Output the [X, Y] coordinate of the center of the cell containing the given text.  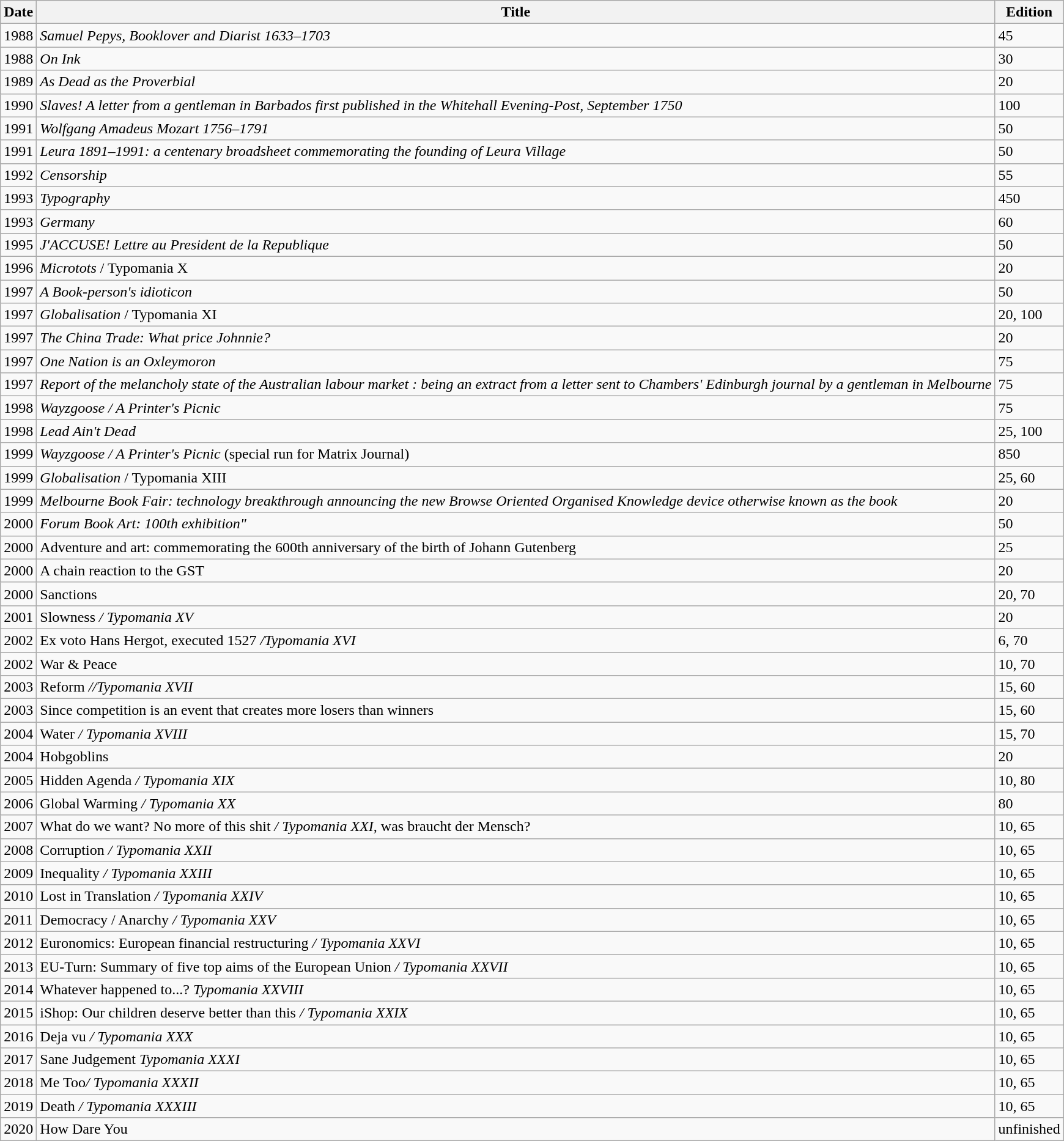
J'ACCUSE! Lettre au President de la Republique [516, 245]
30 [1029, 59]
Global Warming / Typomania XX [516, 803]
10, 80 [1029, 780]
1989 [18, 82]
War & Peace [516, 663]
55 [1029, 175]
2005 [18, 780]
Deja vu / Typomania XXX [516, 1036]
Samuel Pepys, Booklover and Diarist 1633–1703 [516, 35]
25 [1029, 547]
Globalisation / Typomania XI [516, 315]
Reform //Typomania XVII [516, 687]
Leura 1891–1991: a centenary broadsheet commemorating the founding of Leura Village [516, 152]
2011 [18, 920]
Me Too/ Typomania XXXII [516, 1083]
2010 [18, 896]
100 [1029, 105]
Slowness / Typomania XV [516, 617]
Inequality / Typomania XXIII [516, 873]
2009 [18, 873]
On Ink [516, 59]
2012 [18, 943]
Adventure and art: commemorating the 600th anniversary of the birth of Johann Gutenberg [516, 547]
Edition [1029, 12]
2007 [18, 827]
2014 [18, 989]
2015 [18, 1013]
1992 [18, 175]
1996 [18, 268]
Ex voto Hans Hergot, executed 1527 /Typomania XVI [516, 640]
Death / Typomania XXXIII [516, 1106]
unfinished [1029, 1129]
Euronomics: European financial restructuring / Typomania XXVI [516, 943]
Melbourne Book Fair: technology breakthrough announcing the new Browse Oriented Organised Knowledge device otherwise known as the book [516, 501]
Hidden Agenda / Typomania XIX [516, 780]
Wolfgang Amadeus Mozart 1756–1791 [516, 128]
Lead Ain't Dead [516, 431]
Globalisation / Typomania XIII [516, 478]
Whatever happened to...? Typomania XXVIII [516, 989]
Sanctions [516, 594]
10, 70 [1029, 663]
Typography [516, 198]
Water / Typomania XVIII [516, 734]
1995 [18, 245]
2017 [18, 1060]
1990 [18, 105]
60 [1029, 221]
Sane Judgement Typomania XXXI [516, 1060]
EU-Turn: Summary of five top aims of the European Union / Typomania XXVII [516, 966]
Forum Book Art: 100th exhibition" [516, 524]
Lost in Translation / Typomania XXIV [516, 896]
450 [1029, 198]
Since competition is an event that creates more losers than winners [516, 711]
What do we want? No more of this shit / Typomania XXI, was braucht der Mensch? [516, 827]
How Dare You [516, 1129]
45 [1029, 35]
80 [1029, 803]
2019 [18, 1106]
6, 70 [1029, 640]
Corruption / Typomania XXII [516, 850]
A chain reaction to the GST [516, 570]
The China Trade: What price Johnnie? [516, 338]
One Nation is an Oxleymoron [516, 361]
2016 [18, 1036]
Wayzgoose / A Printer's Picnic (special run for Matrix Journal) [516, 454]
Microtots / Typomania X [516, 268]
2008 [18, 850]
Date [18, 12]
2001 [18, 617]
2018 [18, 1083]
25, 100 [1029, 431]
As Dead as the Proverbial [516, 82]
Wayzgoose / A Printer's Picnic [516, 408]
25, 60 [1029, 478]
850 [1029, 454]
2006 [18, 803]
15, 70 [1029, 734]
A Book-person's idioticon [516, 292]
Hobgoblins [516, 757]
Title [516, 12]
Censorship [516, 175]
20, 70 [1029, 594]
2013 [18, 966]
Slaves! A letter from a gentleman in Barbados first published in the Whitehall Evening-Post, September 1750 [516, 105]
iShop: Our children deserve better than this / Typomania XXIX [516, 1013]
Democracy / Anarchy / Typomania XXV [516, 920]
2020 [18, 1129]
Germany [516, 221]
20, 100 [1029, 315]
